Provide the (x, y) coordinate of the cell's center where the given text is located.  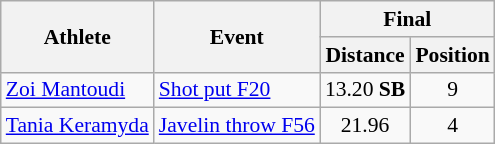
21.96 (366, 126)
Event (237, 36)
Tania Keramyda (78, 126)
Shot put F20 (237, 90)
Athlete (78, 36)
Position (452, 55)
13.20 SB (366, 90)
Final (408, 19)
Javelin throw F56 (237, 126)
9 (452, 90)
Distance (366, 55)
4 (452, 126)
Zoi Mantoudi (78, 90)
